Detect which cell encompasses the target text, then output its [X, Y] center coordinate. 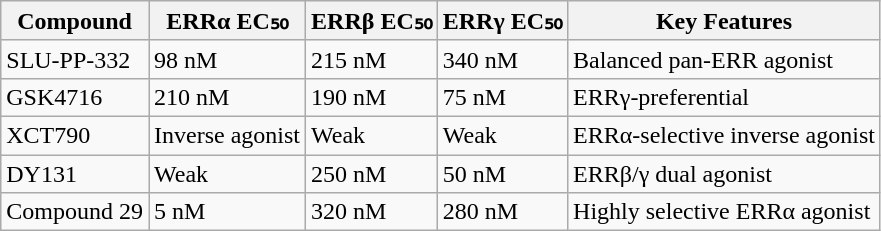
75 nM [502, 97]
ERRβ/γ dual agonist [724, 173]
280 nM [502, 212]
Highly selective ERRα agonist [724, 212]
Compound 29 [75, 212]
320 nM [372, 212]
Balanced pan-ERR agonist [724, 59]
190 nM [372, 97]
ERRα EC₅₀ [226, 21]
ERRγ EC₅₀ [502, 21]
5 nM [226, 212]
XCT790 [75, 135]
DY131 [75, 173]
215 nM [372, 59]
ERRα-selective inverse agonist [724, 135]
GSK4716 [75, 97]
ERRγ-preferential [724, 97]
98 nM [226, 59]
Compound [75, 21]
ERRβ EC₅₀ [372, 21]
340 nM [502, 59]
250 nM [372, 173]
50 nM [502, 173]
Key Features [724, 21]
Inverse agonist [226, 135]
210 nM [226, 97]
SLU-PP-332 [75, 59]
